Capture the cell that displays the provided text and extract its (X, Y) central coordinate. 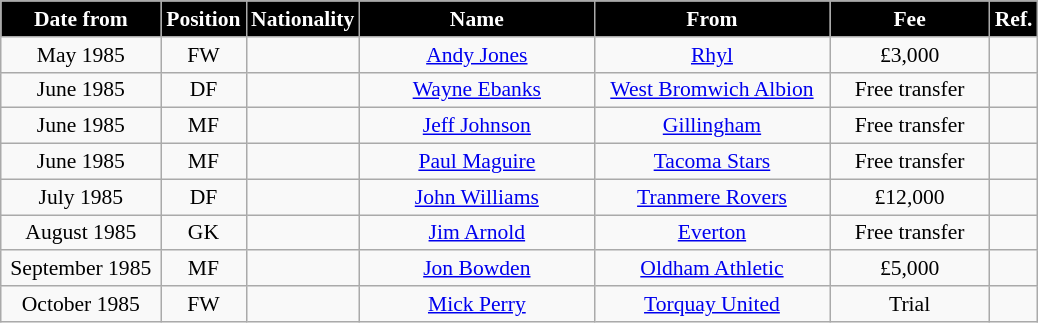
Trial (910, 304)
From (712, 19)
GK (204, 233)
Wayne Ebanks (476, 90)
Ref. (1014, 19)
£3,000 (910, 55)
Position (204, 19)
July 1985 (81, 197)
Jim Arnold (476, 233)
Everton (712, 233)
Paul Maguire (476, 162)
Gillingham (712, 126)
£12,000 (910, 197)
Fee (910, 19)
Jon Bowden (476, 269)
Torquay United (712, 304)
Mick Perry (476, 304)
August 1985 (81, 233)
Date from (81, 19)
Tranmere Rovers (712, 197)
Name (476, 19)
Tacoma Stars (712, 162)
May 1985 (81, 55)
£5,000 (910, 269)
Andy Jones (476, 55)
Rhyl (712, 55)
October 1985 (81, 304)
September 1985 (81, 269)
John Williams (476, 197)
Nationality (302, 19)
Jeff Johnson (476, 126)
West Bromwich Albion (712, 90)
Oldham Athletic (712, 269)
